Pinpoint the cell where the given text exists, returning its [X, Y] midpoint coordinate. 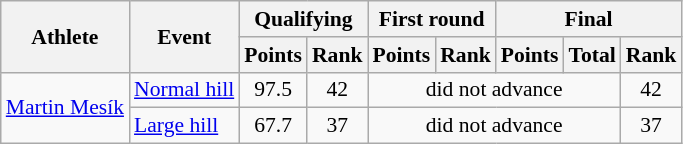
Large hill [184, 126]
Martin Mesík [65, 108]
67.7 [273, 126]
97.5 [273, 90]
Event [184, 36]
Total [592, 55]
Final [589, 19]
First round [432, 19]
Normal hill [184, 90]
Athlete [65, 36]
Qualifying [303, 19]
